Locate the cell with the specified text and output its (X, Y) center coordinate. 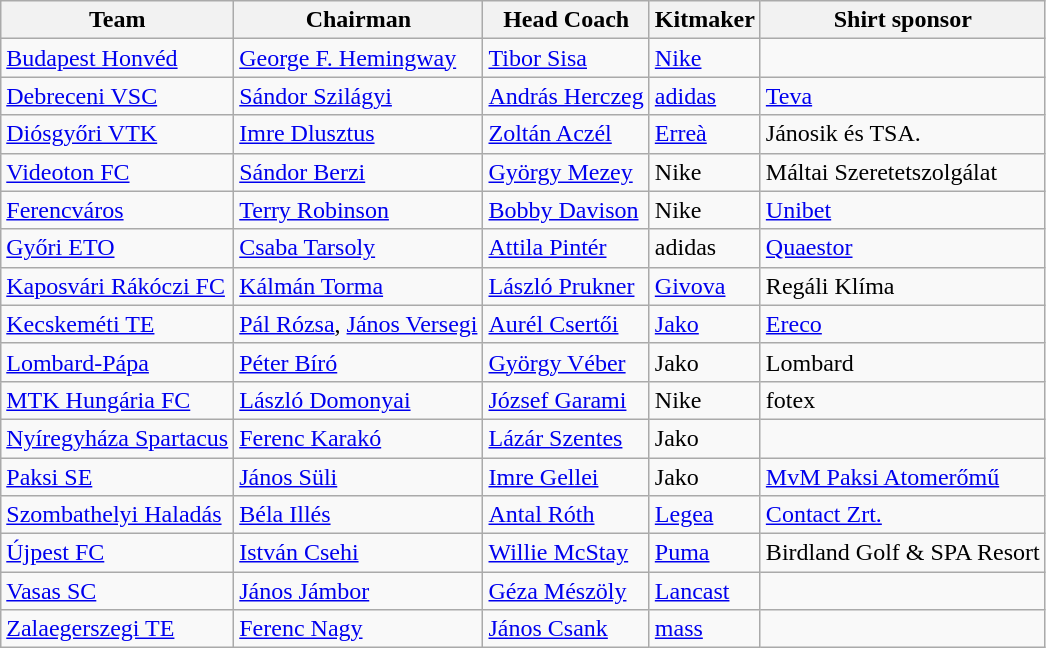
Sándor Szilágyi (358, 96)
János Csank (566, 629)
Kaposvári Rákóczi FC (118, 286)
András Herczeg (566, 96)
Kecskeméti TE (118, 324)
Lancast (704, 591)
Attila Pintér (566, 248)
Ferencváros (118, 210)
Tibor Sisa (566, 58)
Puma (704, 553)
Debreceni VSC (118, 96)
Quaestor (902, 248)
Teva (902, 96)
Ferenc Nagy (358, 629)
Szombathelyi Haladás (118, 515)
Team (118, 20)
Imre Gellei (566, 477)
Diósgyőri VTK (118, 134)
Kitmaker (704, 20)
Imre Dlusztus (358, 134)
János Jámbor (358, 591)
Máltai Szeretetszolgálat (902, 172)
Jánosik és TSA. (902, 134)
Lombard (902, 362)
Willie McStay (566, 553)
Lombard-Pápa (118, 362)
Vasas SC (118, 591)
György Véber (566, 362)
József Garami (566, 400)
Zalaegerszegi TE (118, 629)
Budapest Honvéd (118, 58)
Béla Illés (358, 515)
Bobby Davison (566, 210)
György Mezey (566, 172)
László Prukner (566, 286)
Chairman (358, 20)
George F. Hemingway (358, 58)
István Csehi (358, 553)
Unibet (902, 210)
Givova (704, 286)
Pál Rózsa, János Versegi (358, 324)
Antal Róth (566, 515)
Nyíregyháza Spartacus (118, 438)
Videoton FC (118, 172)
Kálmán Torma (358, 286)
mass (704, 629)
Erreà (704, 134)
László Domonyai (358, 400)
Péter Bíró (358, 362)
János Süli (358, 477)
Regáli Klíma (902, 286)
Contact Zrt. (902, 515)
MTK Hungária FC (118, 400)
Géza Mészöly (566, 591)
Legea (704, 515)
fotex (902, 400)
Csaba Tarsoly (358, 248)
Terry Robinson (358, 210)
Shirt sponsor (902, 20)
Birdland Golf & SPA Resort (902, 553)
Győri ETO (118, 248)
Sándor Berzi (358, 172)
Újpest FC (118, 553)
Ferenc Karakó (358, 438)
MvM Paksi Atomerőmű (902, 477)
Aurél Csertői (566, 324)
Head Coach (566, 20)
Lázár Szentes (566, 438)
Paksi SE (118, 477)
Ereco (902, 324)
Zoltán Aczél (566, 134)
